Detect which cell encompasses the target text, then output its (x, y) center coordinate. 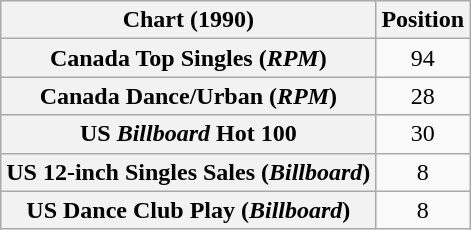
Canada Dance/Urban (RPM) (188, 96)
US Billboard Hot 100 (188, 134)
Position (423, 20)
US Dance Club Play (Billboard) (188, 210)
30 (423, 134)
28 (423, 96)
94 (423, 58)
US 12-inch Singles Sales (Billboard) (188, 172)
Canada Top Singles (RPM) (188, 58)
Chart (1990) (188, 20)
